Pinpoint the cell where the given text exists, returning its [x, y] midpoint coordinate. 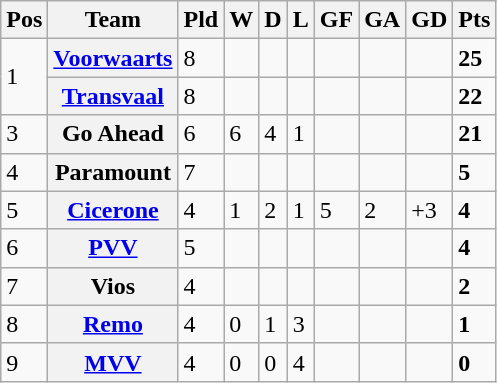
Transvaal [113, 96]
GF [336, 20]
22 [474, 96]
GA [382, 20]
GD [430, 20]
9 [24, 362]
Remo [113, 324]
W [242, 20]
Cicerone [113, 210]
Pos [24, 20]
MVV [113, 362]
D [273, 20]
Team [113, 20]
Voorwaarts [113, 58]
Vios [113, 286]
Pld [201, 20]
Go Ahead [113, 134]
L [300, 20]
Pts [474, 20]
PVV [113, 248]
+3 [430, 210]
25 [474, 58]
21 [474, 134]
Paramount [113, 172]
